Return (X, Y) of the center of cell containing provided text 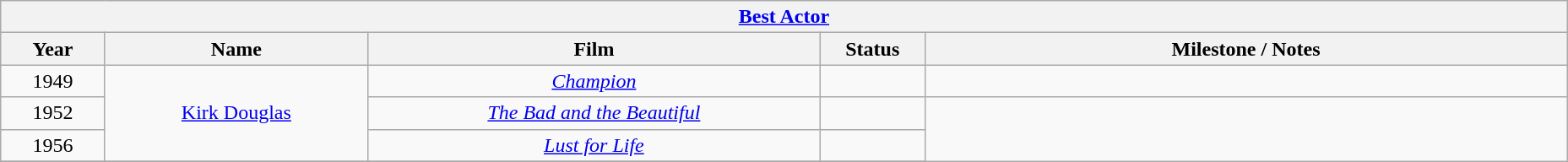
The Bad and the Beautiful (594, 113)
Status (872, 49)
Name (236, 49)
Kirk Douglas (236, 113)
Champion (594, 81)
1949 (53, 81)
Best Actor (784, 17)
Milestone / Notes (1246, 49)
1956 (53, 145)
Lust for Life (594, 145)
Year (53, 49)
1952 (53, 113)
Film (594, 49)
